Capture the cell that displays the provided text and extract its (x, y) central coordinate. 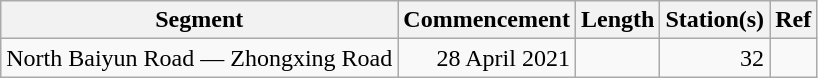
32 (715, 58)
North Baiyun Road — Zhongxing Road (200, 58)
Length (617, 20)
Station(s) (715, 20)
Commencement (487, 20)
Ref (794, 20)
28 April 2021 (487, 58)
Segment (200, 20)
